Determine the [x, y] coordinate at the center of the cell enclosing the given text.  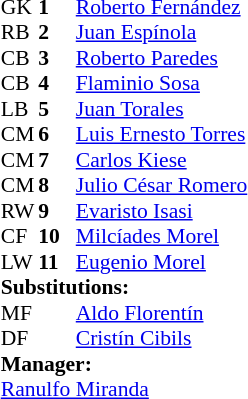
MF [20, 313]
4 [57, 83]
Eugenio Morel [162, 262]
Aldo Florentín [162, 313]
7 [57, 160]
Roberto Paredes [162, 58]
RW [20, 211]
2 [57, 33]
9 [57, 211]
Evaristo Isasi [162, 211]
Substitutions: [124, 287]
Carlos Kiese [162, 160]
Juan Espínola [162, 33]
Flaminio Sosa [162, 83]
CF [20, 237]
3 [57, 58]
DF [20, 339]
5 [57, 109]
Juan Torales [162, 109]
Cristín Cibils [162, 339]
11 [57, 262]
LW [20, 262]
RB [20, 33]
LB [20, 109]
10 [57, 237]
6 [57, 135]
Milcíades Morel [162, 237]
8 [57, 185]
Manager: [124, 364]
Luis Ernesto Torres [162, 135]
Julio César Romero [162, 185]
